Detect which cell encompasses the target text, then output its [x, y] center coordinate. 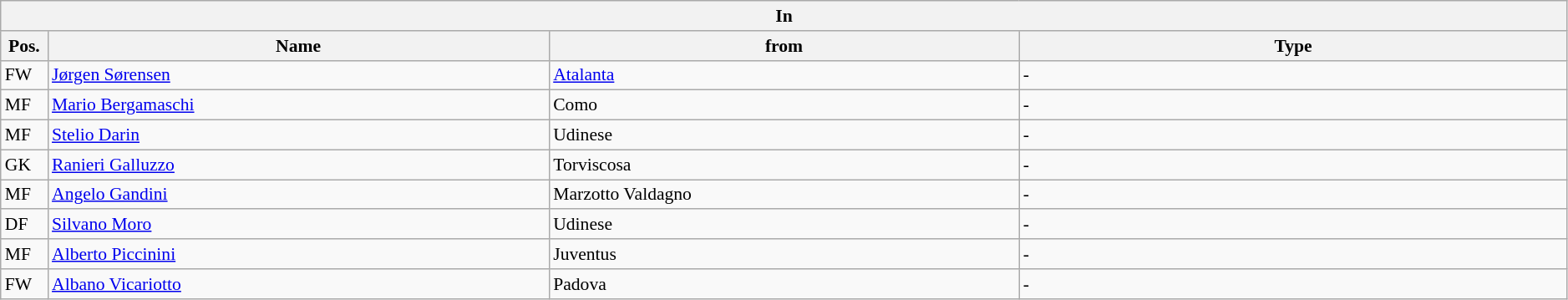
Mario Bergamaschi [298, 105]
Silvano Moro [298, 225]
Pos. [24, 46]
GK [24, 165]
from [784, 46]
Stelio Darin [298, 135]
Alberto Piccinini [298, 254]
Angelo Gandini [298, 195]
Torviscosa [784, 165]
DF [24, 225]
Type [1293, 46]
Marzotto Valdagno [784, 195]
Como [784, 105]
Jørgen Sørensen [298, 75]
Name [298, 46]
Juventus [784, 254]
In [784, 16]
Padova [784, 284]
Albano Vicariotto [298, 284]
Atalanta [784, 75]
Ranieri Galluzzo [298, 165]
